Provide the [X, Y] coordinate of the cell's center where the given text is located.  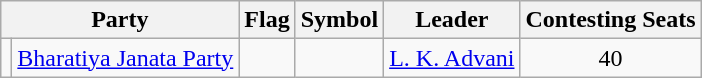
Symbol [339, 20]
Leader [452, 20]
40 [610, 58]
Flag [267, 20]
Contesting Seats [610, 20]
Party [120, 20]
Bharatiya Janata Party [126, 58]
L. K. Advani [452, 58]
